Return the (x, y) coordinate for the center point of the cell that contains the specified text.  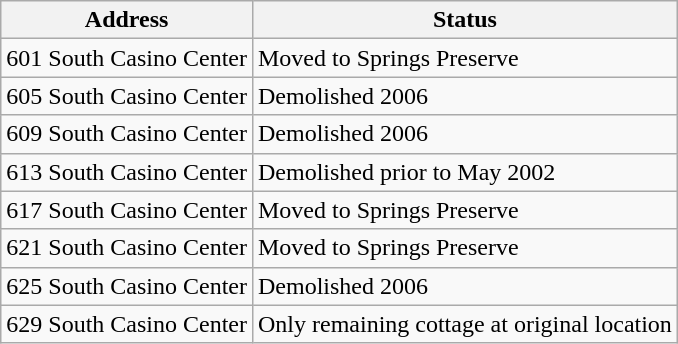
609 South Casino Center (127, 134)
605 South Casino Center (127, 96)
Only remaining cottage at original location (464, 324)
629 South Casino Center (127, 324)
Status (464, 20)
621 South Casino Center (127, 248)
601 South Casino Center (127, 58)
613 South Casino Center (127, 172)
617 South Casino Center (127, 210)
625 South Casino Center (127, 286)
Demolished prior to May 2002 (464, 172)
Address (127, 20)
